For the text-containing cell, return its midpoint in [x, y] coordinate format. 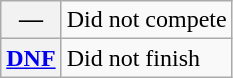
Did not finish [146, 58]
Did not compete [146, 20]
DNF [31, 58]
— [31, 20]
